Provide the [X, Y] coordinate of the cell's center where the given text is located.  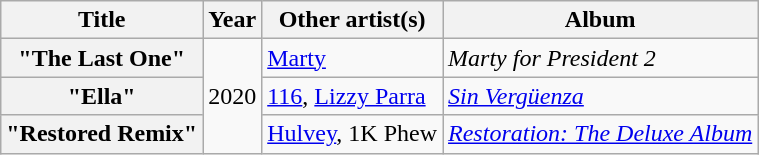
Marty [352, 58]
"Restored Remix" [102, 134]
Hulvey, 1K Phew [352, 134]
116, Lizzy Parra [352, 96]
Title [102, 20]
Marty for President 2 [600, 58]
"The Last One" [102, 58]
Album [600, 20]
Restoration: The Deluxe Album [600, 134]
Year [232, 20]
"Ella" [102, 96]
Sin Vergüenza [600, 96]
2020 [232, 96]
Other artist(s) [352, 20]
